Extract the [X, Y] coordinate from the center of the cell holding the provided text.  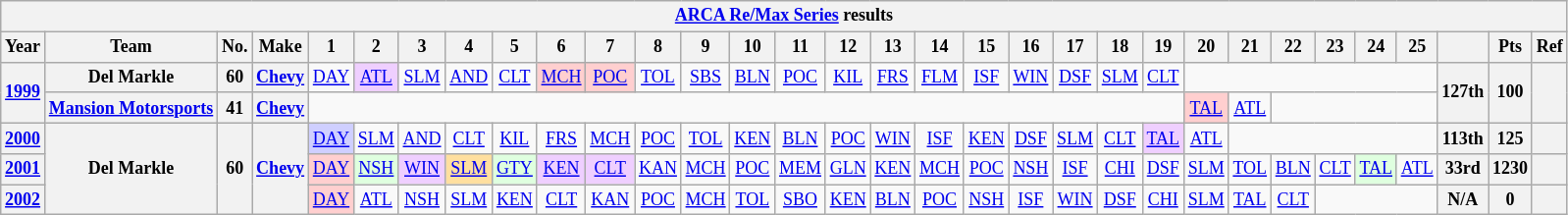
18 [1120, 47]
0 [1511, 200]
1999 [24, 92]
25 [1417, 47]
Make [281, 47]
17 [1075, 47]
2001 [24, 169]
16 [1030, 47]
127th [1463, 92]
100 [1511, 92]
Ref [1549, 47]
2 [376, 47]
7 [610, 47]
No. [235, 47]
1230 [1511, 169]
21 [1250, 47]
10 [753, 47]
125 [1511, 137]
GLN [848, 169]
3 [422, 47]
24 [1376, 47]
11 [801, 47]
Mansion Motorsports [131, 108]
GTY [515, 169]
5 [515, 47]
113th [1463, 137]
23 [1334, 47]
4 [469, 47]
1 [331, 47]
13 [893, 47]
14 [940, 47]
N/A [1463, 200]
Pts [1511, 47]
2002 [24, 200]
ARCA Re/Max Series results [784, 16]
22 [1293, 47]
9 [706, 47]
33rd [1463, 169]
FLM [940, 77]
8 [658, 47]
6 [561, 47]
MEM [801, 169]
41 [235, 108]
2000 [24, 137]
SBS [706, 77]
15 [986, 47]
19 [1163, 47]
20 [1206, 47]
SBO [801, 200]
Team [131, 47]
Year [24, 47]
12 [848, 47]
